Search for the cell housing the specified text and yield its (X, Y) center coordinate. 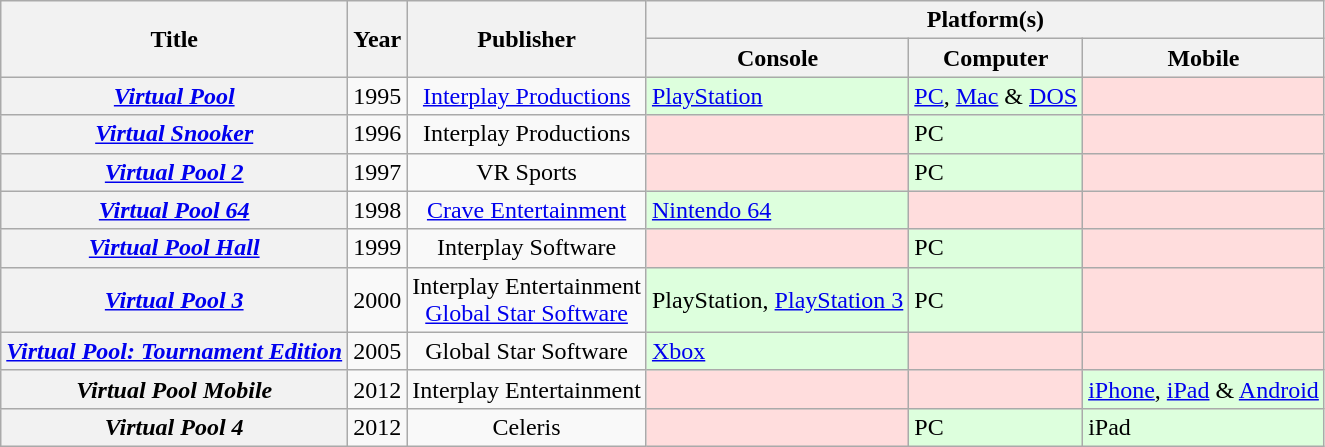
Celeris (527, 427)
1996 (378, 134)
Virtual Snooker (174, 134)
Virtual Pool Mobile (174, 389)
Console (777, 58)
iPad (1204, 427)
2000 (378, 300)
Virtual Pool 4 (174, 427)
Interplay Entertainment (527, 389)
PC, Mac & DOS (996, 96)
PlayStation, PlayStation 3 (777, 300)
PlayStation (777, 96)
Computer (996, 58)
VR Sports (527, 172)
1995 (378, 96)
Nintendo 64 (777, 210)
Virtual Pool 2 (174, 172)
Mobile (1204, 58)
1998 (378, 210)
Interplay EntertainmentGlobal Star Software (527, 300)
Platform(s) (985, 20)
Virtual Pool: Tournament Edition (174, 351)
Title (174, 39)
Year (378, 39)
Virtual Pool 64 (174, 210)
Publisher (527, 39)
1997 (378, 172)
Virtual Pool Hall (174, 248)
iPhone, iPad & Android (1204, 389)
1999 (378, 248)
Global Star Software (527, 351)
Virtual Pool (174, 96)
Xbox (777, 351)
Virtual Pool 3 (174, 300)
2005 (378, 351)
Interplay Software (527, 248)
Crave Entertainment (527, 210)
